Return the (X, Y) coordinate for the center point of the cell that contains the specified text.  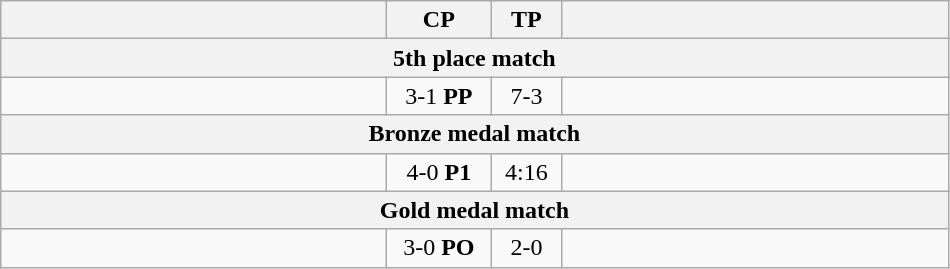
4:16 (526, 172)
3-1 PP (439, 96)
Gold medal match (474, 210)
4-0 P1 (439, 172)
7-3 (526, 96)
5th place match (474, 58)
3-0 PO (439, 248)
CP (439, 20)
Bronze medal match (474, 134)
TP (526, 20)
2-0 (526, 248)
